Determine the [X, Y] coordinate at the center of the cell enclosing the given text.  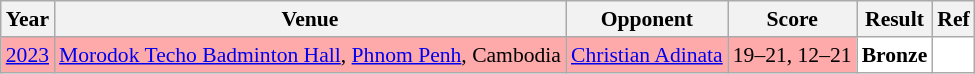
Bronze [895, 55]
Score [792, 19]
2023 [28, 55]
19–21, 12–21 [792, 55]
Opponent [647, 19]
Christian Adinata [647, 55]
Ref [953, 19]
Morodok Techo Badminton Hall, Phnom Penh, Cambodia [310, 55]
Venue [310, 19]
Year [28, 19]
Result [895, 19]
